Determine the [x, y] coordinate at the center of the cell enclosing the given text.  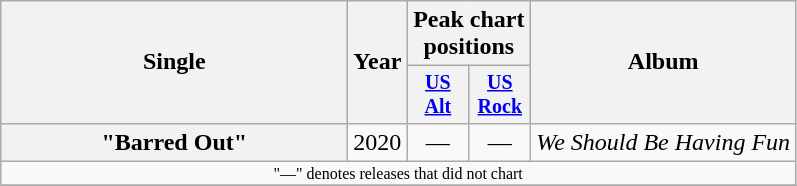
We Should Be Having Fun [664, 142]
"Barred Out" [174, 142]
Album [664, 62]
"—" denotes releases that did not chart [398, 173]
2020 [378, 142]
Year [378, 62]
USAlt [438, 94]
Peak chart positions [469, 34]
Single [174, 62]
USRock [500, 94]
